Capture the cell that displays the provided text and extract its [x, y] central coordinate. 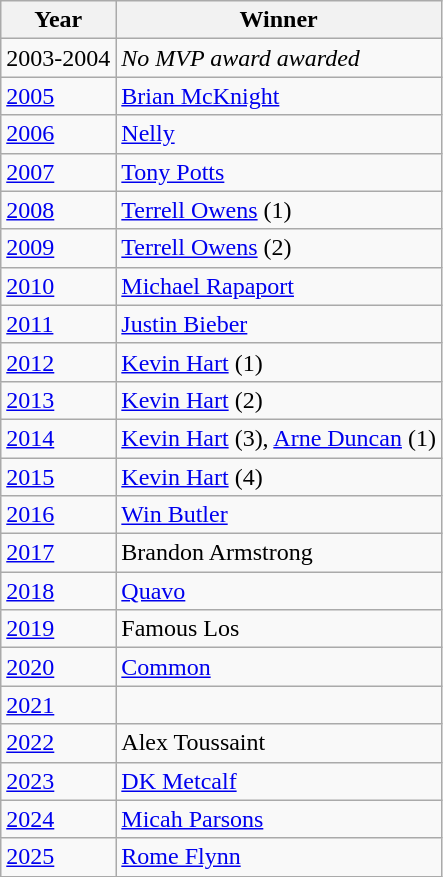
2003-2004 [58, 58]
2023 [58, 781]
2010 [58, 286]
2012 [58, 362]
2008 [58, 210]
Win Butler [279, 515]
2011 [58, 324]
2018 [58, 591]
Famous Los [279, 629]
2020 [58, 667]
2021 [58, 705]
2005 [58, 96]
DK Metcalf [279, 781]
Rome Flynn [279, 857]
2013 [58, 400]
2015 [58, 477]
2016 [58, 515]
Alex Toussaint [279, 743]
Quavo [279, 591]
2009 [58, 248]
Terrell Owens (2) [279, 248]
Year [58, 20]
2017 [58, 553]
Kevin Hart (1) [279, 362]
2022 [58, 743]
Kevin Hart (2) [279, 400]
Micah Parsons [279, 819]
Brian McKnight [279, 96]
Terrell Owens (1) [279, 210]
Kevin Hart (4) [279, 477]
No MVP award awarded [279, 58]
2014 [58, 438]
Common [279, 667]
Winner [279, 20]
Kevin Hart (3), Arne Duncan (1) [279, 438]
2006 [58, 134]
2019 [58, 629]
Michael Rapaport [279, 286]
Justin Bieber [279, 324]
Tony Potts [279, 172]
Brandon Armstrong [279, 553]
2025 [58, 857]
2007 [58, 172]
2024 [58, 819]
Nelly [279, 134]
